Detect which cell encompasses the target text, then output its (X, Y) center coordinate. 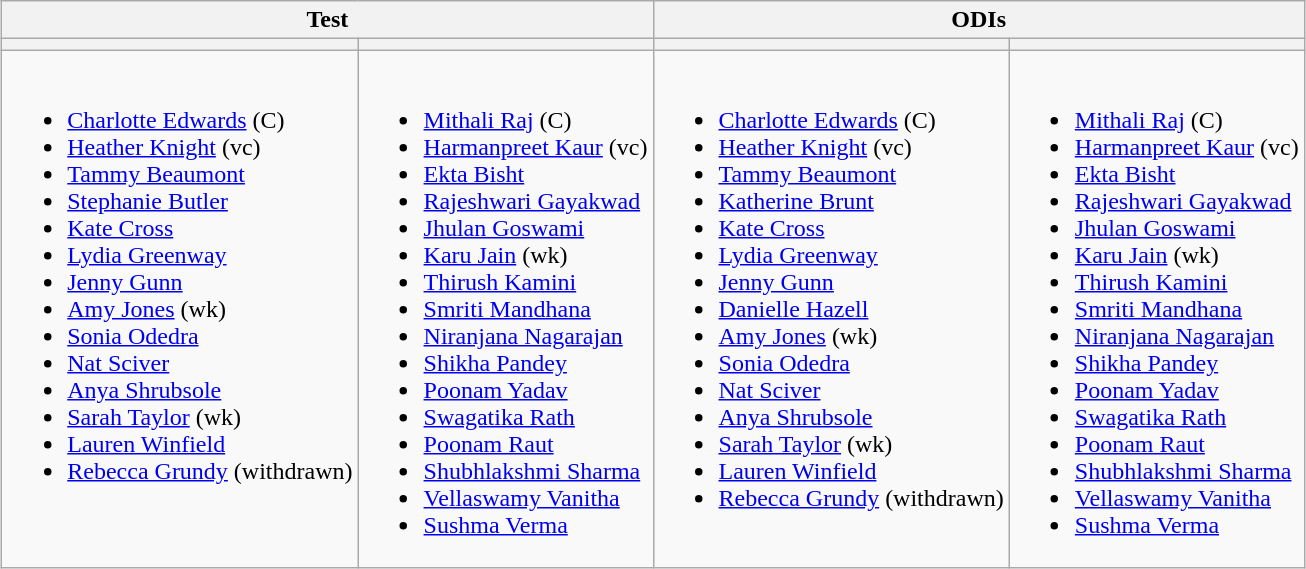
Test (328, 20)
ODIs (978, 20)
